Find where the given text appears and provide that cell's center as (X, Y) coordinate. 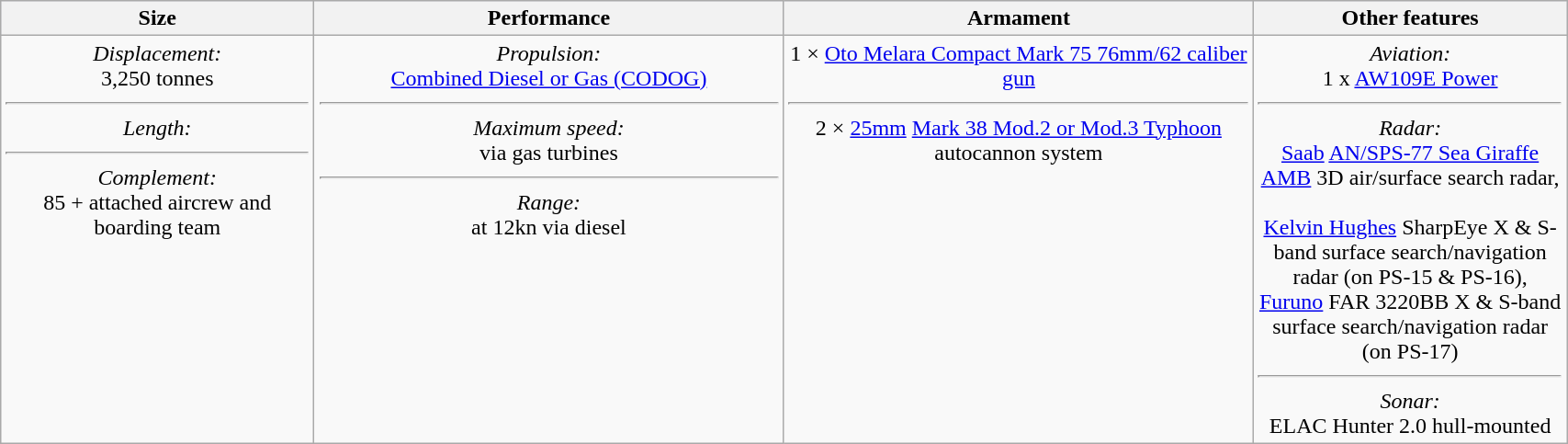
Performance (549, 18)
Propulsion:Combined Diesel or Gas (CODOG) Maximum speed: via gas turbines Range: at 12kn via diesel (549, 239)
Size (158, 18)
Armament (1018, 18)
Other features (1411, 18)
Displacement:3,250 tonnes Length: Complement:85 + attached aircrew and boarding team (158, 239)
1 × Oto Melara Compact Mark 75 76mm/62 caliber gun 2 × 25mm Mark 38 Mod.2 or Mod.3 Typhoon autocannon system (1018, 239)
